Search for the cell housing the specified text and yield its (X, Y) center coordinate. 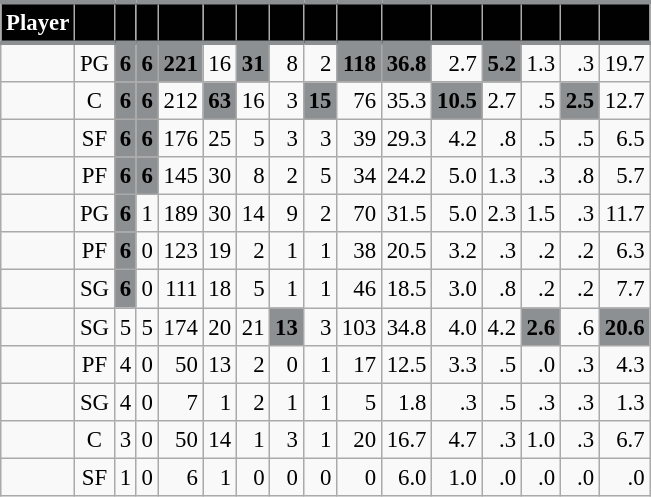
3.3 (457, 364)
4.7 (457, 439)
6.3 (624, 251)
18 (220, 289)
29.3 (406, 139)
15 (320, 101)
24.2 (406, 176)
5.2 (502, 62)
18.5 (406, 289)
174 (180, 327)
20.6 (624, 327)
111 (180, 289)
7.7 (624, 289)
34 (360, 176)
189 (180, 214)
16.7 (406, 439)
.6 (580, 327)
31.5 (406, 214)
1.5 (540, 214)
12.7 (624, 101)
221 (180, 62)
12.5 (406, 364)
3.0 (457, 289)
145 (180, 176)
38 (360, 251)
11.7 (624, 214)
123 (180, 251)
36.8 (406, 62)
21 (252, 327)
3.2 (457, 251)
2.6 (540, 327)
25 (220, 139)
6.7 (624, 439)
7 (180, 402)
6.0 (406, 477)
5.7 (624, 176)
Player (38, 22)
176 (180, 139)
1.8 (406, 402)
70 (360, 214)
9 (286, 214)
4.0 (457, 327)
76 (360, 101)
39 (360, 139)
10.5 (457, 101)
2.3 (502, 214)
19 (220, 251)
6.5 (624, 139)
2.5 (580, 101)
34.8 (406, 327)
17 (360, 364)
118 (360, 62)
35.3 (406, 101)
103 (360, 327)
19.7 (624, 62)
20.5 (406, 251)
4.3 (624, 364)
63 (220, 101)
31 (252, 62)
46 (360, 289)
212 (180, 101)
